Find where the given text appears and provide that cell's center as [x, y] coordinate. 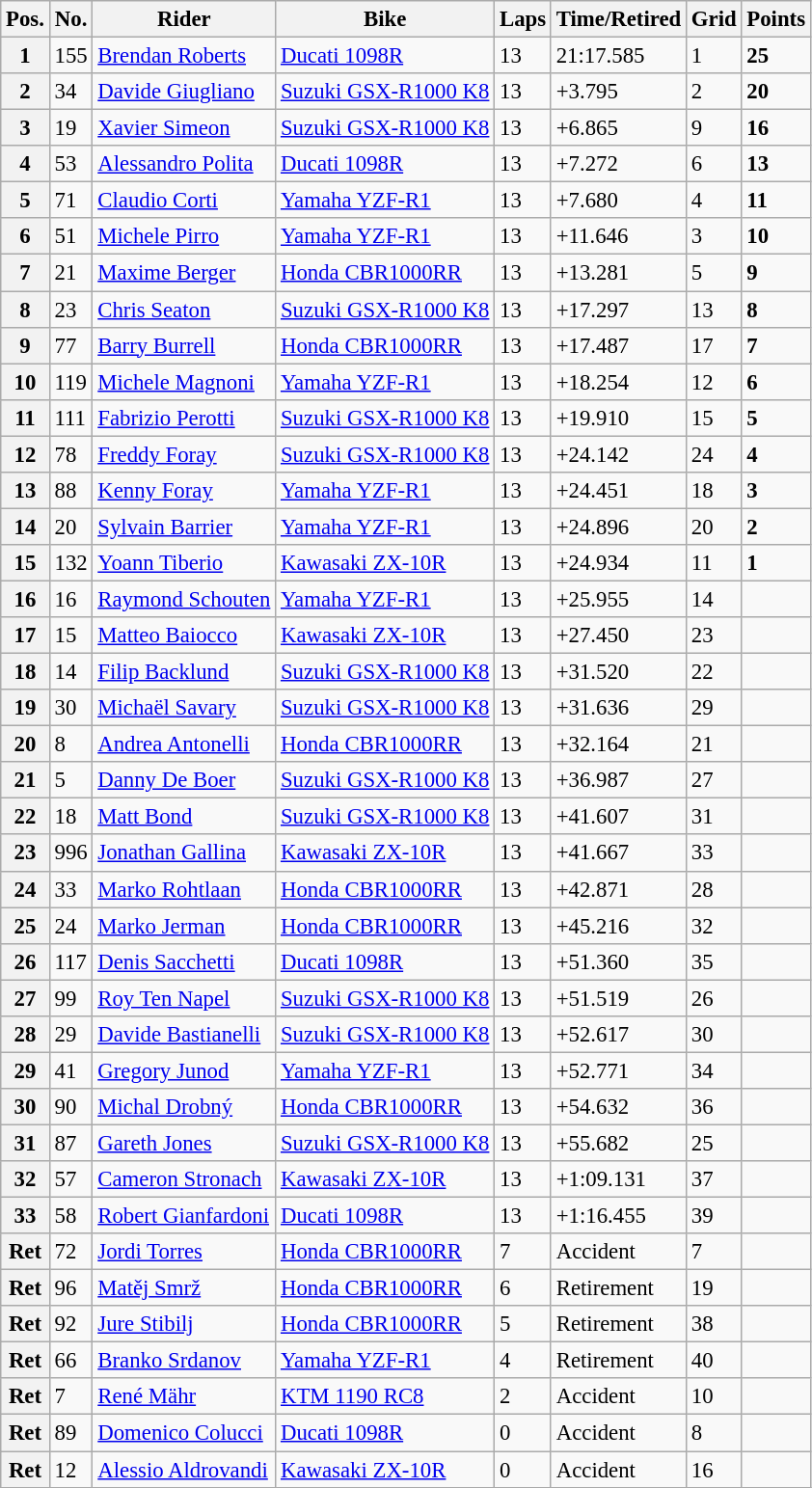
+24.934 [618, 563]
+32.164 [618, 744]
Claudio Corti [184, 201]
+13.281 [618, 273]
Robert Gianfardoni [184, 1216]
Barry Burrell [184, 345]
Marko Jerman [184, 926]
+24.896 [618, 527]
117 [71, 961]
72 [71, 1252]
+41.607 [618, 817]
+24.142 [618, 454]
Jonathan Gallina [184, 853]
Denis Sacchetti [184, 961]
21:17.585 [618, 56]
+41.667 [618, 853]
+11.646 [618, 236]
+27.450 [618, 636]
39 [714, 1216]
+42.871 [618, 889]
Chris Seaton [184, 310]
Freddy Foray [184, 454]
Time/Retired [618, 19]
89 [71, 1433]
88 [71, 491]
+7.680 [618, 201]
41 [71, 1070]
René Mähr [184, 1397]
+52.771 [618, 1070]
Points [775, 19]
Brendan Roberts [184, 56]
+31.636 [618, 708]
+3.795 [618, 92]
Gareth Jones [184, 1143]
155 [71, 56]
111 [71, 418]
53 [71, 164]
KTM 1190 RC8 [386, 1397]
90 [71, 1107]
Xavier Simeon [184, 128]
Domenico Colucci [184, 1433]
Bike [386, 19]
87 [71, 1143]
Roy Ten Napel [184, 998]
35 [714, 961]
132 [71, 563]
+1:09.131 [618, 1179]
+25.955 [618, 599]
Yoann Tiberio [184, 563]
Filip Backlund [184, 672]
51 [71, 236]
92 [71, 1324]
Michaël Savary [184, 708]
Davide Giugliano [184, 92]
Branko Srdanov [184, 1361]
+7.272 [618, 164]
Fabrizio Perotti [184, 418]
77 [71, 345]
+54.632 [618, 1107]
Alessio Aldrovandi [184, 1470]
66 [71, 1361]
37 [714, 1179]
38 [714, 1324]
+36.987 [618, 780]
119 [71, 382]
+19.910 [618, 418]
Andrea Antonelli [184, 744]
+52.617 [618, 1035]
Laps [523, 19]
Raymond Schouten [184, 599]
Davide Bastianelli [184, 1035]
+18.254 [618, 382]
57 [71, 1179]
Alessandro Polita [184, 164]
Marko Rohtlaan [184, 889]
+45.216 [618, 926]
Sylvain Barrier [184, 527]
Rider [184, 19]
+51.360 [618, 961]
+24.451 [618, 491]
+55.682 [618, 1143]
Michal Drobný [184, 1107]
Jure Stibilj [184, 1324]
Grid [714, 19]
+6.865 [618, 128]
Gregory Junod [184, 1070]
Matteo Baiocco [184, 636]
+17.297 [618, 310]
+1:16.455 [618, 1216]
58 [71, 1216]
Michele Magnoni [184, 382]
996 [71, 853]
Michele Pirro [184, 236]
78 [71, 454]
Danny De Boer [184, 780]
Kenny Foray [184, 491]
Cameron Stronach [184, 1179]
36 [714, 1107]
+51.519 [618, 998]
Jordi Torres [184, 1252]
96 [71, 1288]
99 [71, 998]
Maxime Berger [184, 273]
71 [71, 201]
40 [714, 1361]
No. [71, 19]
+17.487 [618, 345]
Matěj Smrž [184, 1288]
Pos. [25, 19]
Matt Bond [184, 817]
+31.520 [618, 672]
